Identify which cell holds the provided text, then report its (x, y) central coordinate. 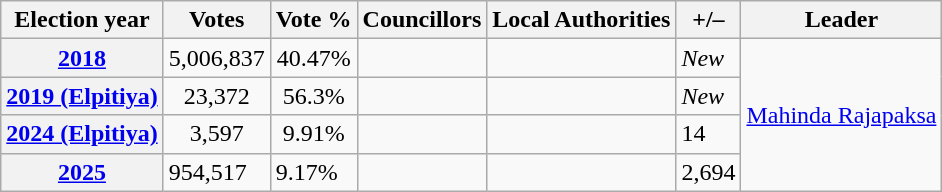
Leader (842, 20)
40.47% (314, 58)
2025 (82, 172)
+/– (708, 20)
Councillors (422, 20)
2018 (82, 58)
23,372 (216, 96)
2019 (Elpitiya) (82, 96)
Local Authorities (582, 20)
Votes (216, 20)
2024 (Elpitiya) (82, 134)
56.3% (314, 96)
9.17% (314, 172)
Vote % (314, 20)
Election year (82, 20)
3,597 (216, 134)
9.91% (314, 134)
14 (708, 134)
2,694 (708, 172)
954,517 (216, 172)
Mahinda Rajapaksa (842, 115)
5,006,837 (216, 58)
